Return the [X, Y] coordinate for the center point of the cell that contains the specified text.  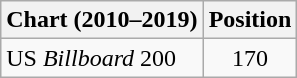
Chart (2010–2019) [102, 20]
170 [250, 58]
Position [250, 20]
US Billboard 200 [102, 58]
